Detect which cell encompasses the target text, then output its [x, y] center coordinate. 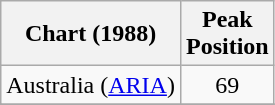
Australia (ARIA) [91, 85]
PeakPosition [227, 34]
69 [227, 85]
Chart (1988) [91, 34]
